Pinpoint the cell where the given text exists, returning its (X, Y) midpoint coordinate. 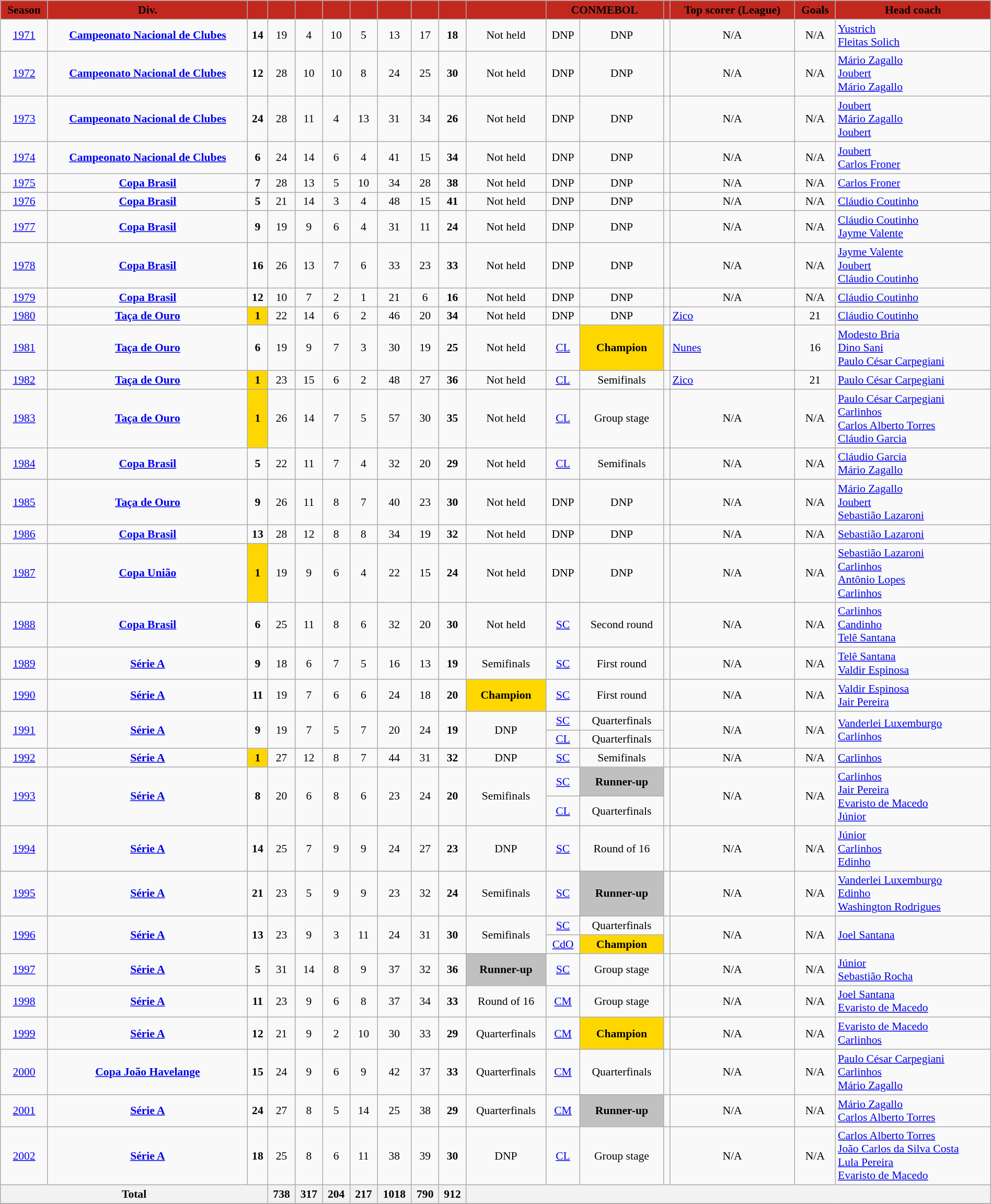
317 (309, 1195)
Head coach (913, 10)
Júnior Sebastião Rocha (913, 970)
1983 (24, 419)
1972 (24, 74)
Top scorer (League) (732, 10)
17 (425, 36)
Goals (815, 10)
1997 (24, 970)
1998 (24, 1001)
Júnior Carlinhos Edinho (913, 849)
Carlos Froner (913, 183)
Cláudio Coutinho Jayme Valente (913, 227)
Vanderlei Luxemburgo Edinho Washington Rodrigues (913, 894)
Copa União (147, 573)
1982 (24, 380)
CONMEBOL (604, 10)
Copa João Havelange (147, 1072)
204 (336, 1195)
1018 (395, 1195)
2000 (24, 1072)
1976 (24, 202)
2002 (24, 1156)
1979 (24, 297)
1981 (24, 348)
42 (395, 1072)
Joubert Mário Zagallo Joubert (913, 119)
1993 (24, 796)
Mário Zagallo Joubert Mário Zagallo (913, 74)
1986 (24, 535)
912 (452, 1195)
Valdir Espinosa Jair Pereira (913, 695)
Paulo César Carpegiani Carlinhos Mário Zagallo (913, 1072)
Jayme Valente Joubert Cláudio Coutinho (913, 265)
1990 (24, 695)
Second round (622, 625)
1975 (24, 183)
1974 (24, 158)
217 (363, 1195)
1988 (24, 625)
1991 (24, 730)
Joubert Carlos Froner (913, 158)
1984 (24, 464)
1999 (24, 1034)
1978 (24, 265)
1995 (24, 894)
1987 (24, 573)
CdO (563, 944)
1977 (24, 227)
57 (395, 419)
Carlinhos Candinho Telê Santana (913, 625)
1980 (24, 316)
Yustrich Fleitas Solich (913, 36)
Season (24, 10)
Carlos Alberto Torres João Carlos da Silva Costa Lula Pereira Evaristo de Macedo (913, 1156)
790 (425, 1195)
1985 (24, 503)
Paulo César Carpegiani Carlinhos Carlos Alberto Torres Cláudio Garcia (913, 419)
Mário Zagallo Carlos Alberto Torres (913, 1111)
Paulo César Carpegiani (913, 380)
1994 (24, 849)
35 (452, 419)
Sebastião Lazaroni (913, 535)
Sebastião Lazaroni Carlinhos Antônio Lopes Carlinhos (913, 573)
Div. (147, 10)
Nunes (732, 348)
738 (281, 1195)
1971 (24, 36)
Mário Zagallo Joubert Sebastião Lazaroni (913, 503)
39 (425, 1156)
Evaristo de Macedo Carlinhos (913, 1034)
Total (134, 1195)
Carlinhos (913, 758)
Joel Santana (913, 935)
1989 (24, 664)
2001 (24, 1111)
1992 (24, 758)
40 (395, 503)
1973 (24, 119)
1996 (24, 935)
Carlinhos Jair Pereira Evaristo de Macedo Júnior (913, 796)
Vanderlei Luxemburgo Carlinhos (913, 730)
46 (395, 316)
Joel Santana Evaristo de Macedo (913, 1001)
Telê Santana Valdir Espinosa (913, 664)
Modesto Bria Dino Sani Paulo César Carpegiani (913, 348)
44 (395, 758)
Cláudio Garcia Mário Zagallo (913, 464)
